Output the [X, Y] coordinate of the center of the cell containing the given text.  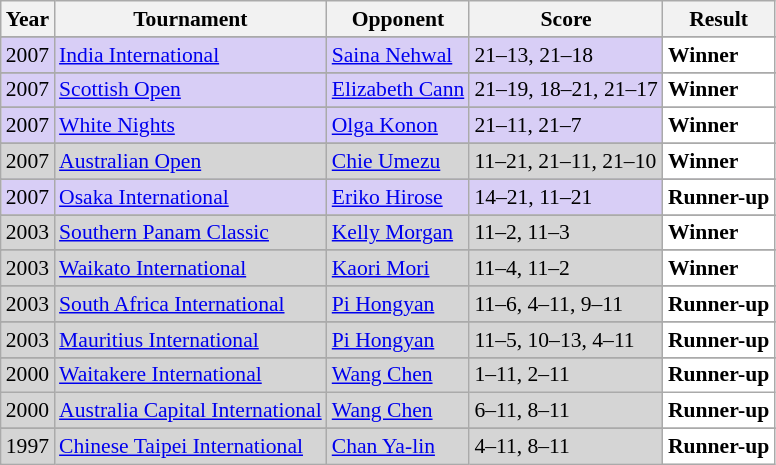
Scottish Open [190, 90]
Southern Panam Classic [190, 233]
Olga Konon [398, 126]
4–11, 8–11 [566, 447]
Waikato International [190, 269]
1997 [28, 447]
Kaori Mori [398, 269]
Year [28, 19]
6–11, 8–11 [566, 411]
21–19, 18–21, 21–17 [566, 90]
Result [718, 19]
11–6, 4–11, 9–11 [566, 304]
Chan Ya-lin [398, 447]
South Africa International [190, 304]
Mauritius International [190, 340]
White Nights [190, 126]
Australia Capital International [190, 411]
11–21, 21–11, 21–10 [566, 162]
11–5, 10–13, 4–11 [566, 340]
Waitakere International [190, 375]
14–21, 11–21 [566, 197]
1–11, 2–11 [566, 375]
Australian Open [190, 162]
21–13, 21–18 [566, 55]
11–4, 11–2 [566, 269]
11–2, 11–3 [566, 233]
India International [190, 55]
Kelly Morgan [398, 233]
Chie Umezu [398, 162]
Elizabeth Cann [398, 90]
Score [566, 19]
Chinese Taipei International [190, 447]
Tournament [190, 19]
21–11, 21–7 [566, 126]
Eriko Hirose [398, 197]
Opponent [398, 19]
Saina Nehwal [398, 55]
Osaka International [190, 197]
